Extract the (x, y) coordinate from the center of the cell holding the provided text.  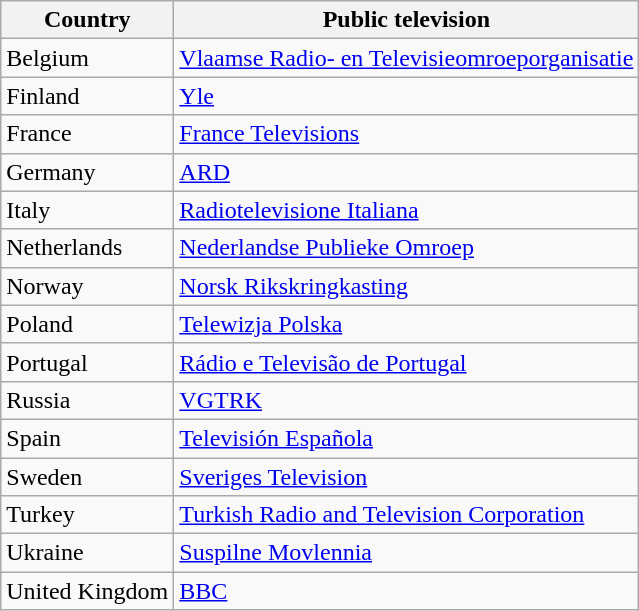
Telewizja Polska (406, 324)
Sweden (88, 477)
Radiotelevisione Italiana (406, 210)
Nederlandse Publieke Omroep (406, 248)
France (88, 134)
Portugal (88, 362)
Germany (88, 172)
United Kingdom (88, 591)
Turkey (88, 515)
Spain (88, 438)
Suspilne Movlennia (406, 553)
Norsk Rikskringkasting (406, 286)
Netherlands (88, 248)
Rádio e Televisão de Portugal (406, 362)
Yle (406, 96)
Country (88, 20)
Poland (88, 324)
ARD (406, 172)
Norway (88, 286)
BBC (406, 591)
Finland (88, 96)
VGTRK (406, 400)
France Televisions (406, 134)
Vlaamse Radio- en Televisieomroeporganisatie (406, 58)
Belgium (88, 58)
Russia (88, 400)
Italy (88, 210)
Televisión Española (406, 438)
Sveriges Television (406, 477)
Ukraine (88, 553)
Public television (406, 20)
Turkish Radio and Television Corporation (406, 515)
